Provide the [X, Y] coordinate of the cell's center where the given text is located.  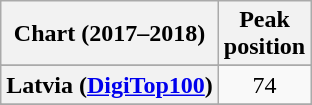
Chart (2017–2018) [110, 34]
74 [264, 85]
Peak position [264, 34]
Latvia (DigiTop100) [110, 85]
